Extract the (x, y) coordinate from the center of the cell holding the provided text.  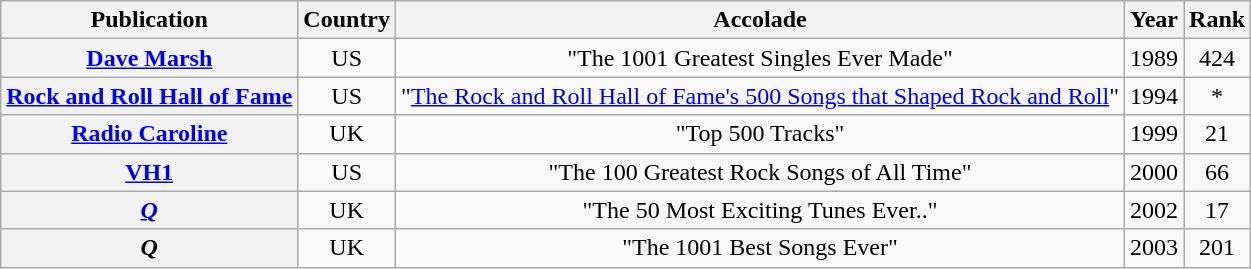
201 (1218, 248)
Accolade (760, 20)
Country (347, 20)
Dave Marsh (150, 58)
1994 (1154, 96)
2000 (1154, 172)
2002 (1154, 210)
VH1 (150, 172)
"The 1001 Greatest Singles Ever Made" (760, 58)
1989 (1154, 58)
"The 50 Most Exciting Tunes Ever.." (760, 210)
66 (1218, 172)
* (1218, 96)
"Top 500 Tracks" (760, 134)
17 (1218, 210)
1999 (1154, 134)
"The Rock and Roll Hall of Fame's 500 Songs that Shaped Rock and Roll" (760, 96)
"The 100 Greatest Rock Songs of All Time" (760, 172)
Rock and Roll Hall of Fame (150, 96)
Rank (1218, 20)
Publication (150, 20)
Radio Caroline (150, 134)
2003 (1154, 248)
"The 1001 Best Songs Ever" (760, 248)
Year (1154, 20)
21 (1218, 134)
424 (1218, 58)
